From the cell containing the given text, extract its center point as [X, Y] coordinate. 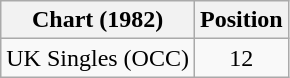
12 [241, 58]
UK Singles (OCC) [98, 58]
Position [241, 20]
Chart (1982) [98, 20]
